Locate the cell with the specified text and output its [X, Y] center coordinate. 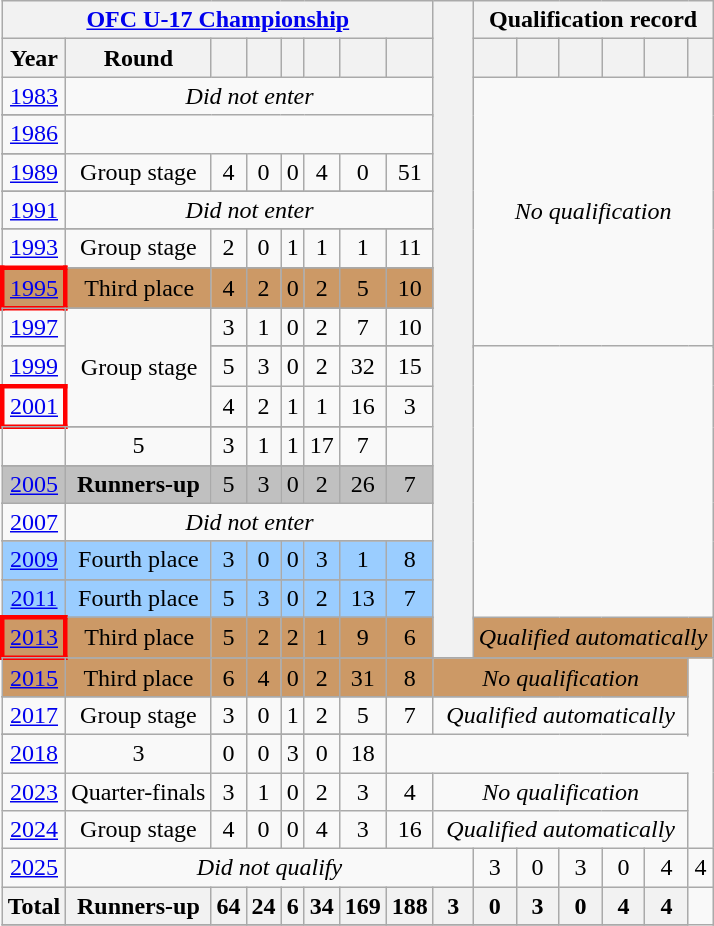
2005 [34, 484]
Quarter-finals [138, 791]
Round [138, 58]
1991 [34, 210]
2023 [34, 791]
1989 [34, 172]
169 [362, 906]
51 [410, 172]
1983 [34, 96]
34 [322, 906]
1997 [34, 327]
1995 [34, 288]
18 [362, 753]
Year [34, 58]
2025 [34, 868]
2024 [34, 830]
64 [228, 906]
32 [362, 366]
13 [362, 598]
188 [410, 906]
11 [410, 248]
31 [362, 677]
2013 [34, 638]
17 [322, 446]
2017 [34, 715]
26 [362, 484]
Qualification record [593, 20]
9 [362, 638]
2001 [34, 406]
Did not qualify [270, 868]
1986 [34, 134]
24 [264, 906]
2015 [34, 677]
OFC U-17 Championship [218, 20]
2011 [34, 598]
2007 [34, 522]
Total [34, 906]
2009 [34, 560]
15 [410, 366]
2018 [34, 753]
1993 [34, 248]
1999 [34, 366]
